Find where the given text appears and provide that cell's center as [X, Y] coordinate. 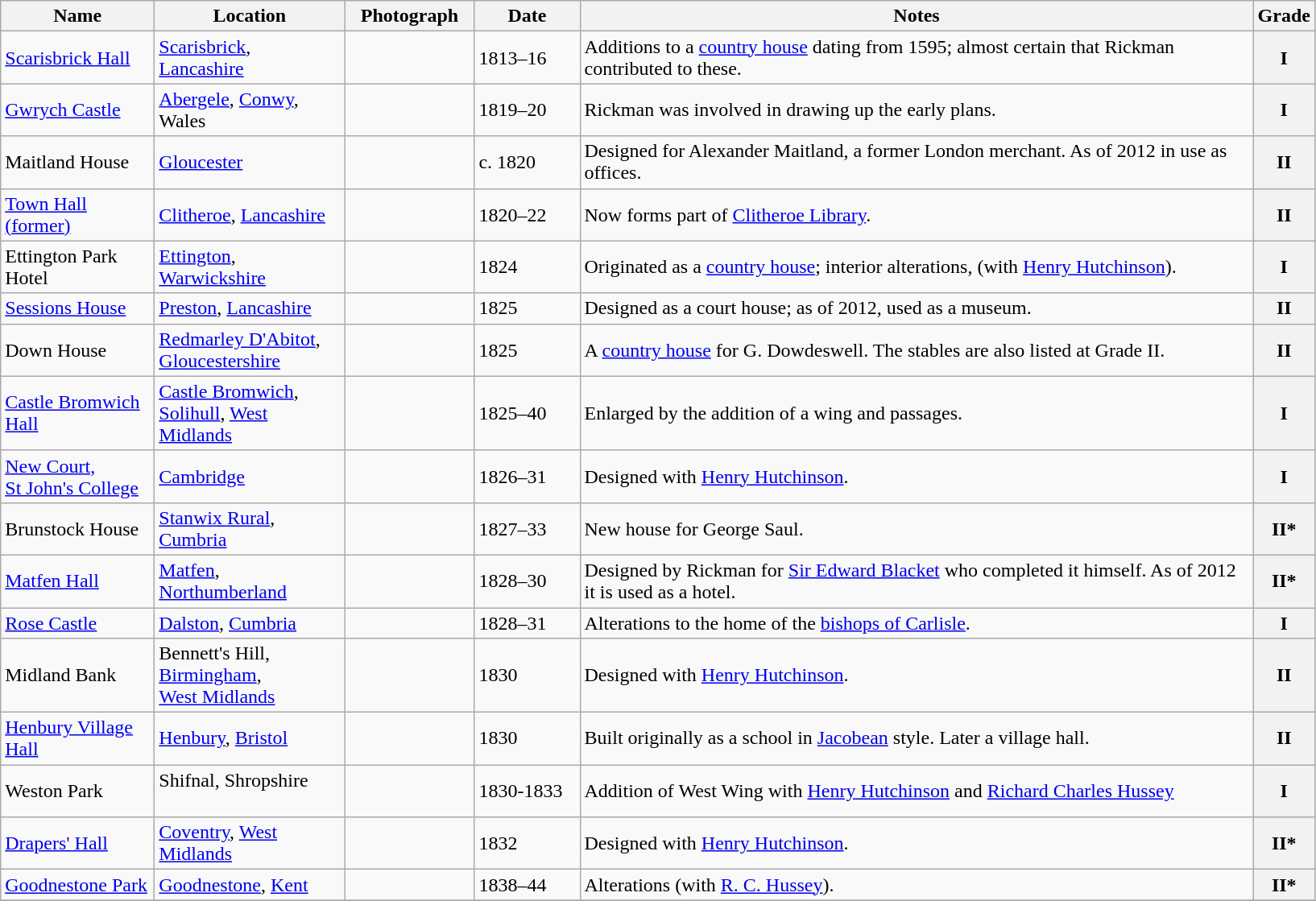
Henbury, Bristol [250, 739]
1828–30 [527, 581]
1832 [527, 844]
1838–44 [527, 885]
Location [250, 16]
Gwrych Castle [77, 110]
Shifnal, Shropshire [250, 791]
1827–33 [527, 528]
Stanwix Rural, Cumbria [250, 528]
Designed for Alexander Maitland, a former London merchant. As of 2012 in use as offices. [917, 163]
Town Hall (former) [77, 214]
Ettington Park Hotel [77, 267]
Designed as a court house; as of 2012, used as a museum. [917, 308]
Down House [77, 349]
Brunstock House [77, 528]
Henbury Village Hall [77, 739]
Maitland House [77, 163]
Alterations to the home of the bishops of Carlisle. [917, 622]
Cambridge [250, 477]
1813–16 [527, 58]
Sessions House [77, 308]
Addition of West Wing with Henry Hutchinson and Richard Charles Hussey [917, 791]
Date [527, 16]
Ettington, Warwickshire [250, 267]
c. 1820 [527, 163]
Scarisbrick Hall [77, 58]
1820–22 [527, 214]
Clitheroe, Lancashire [250, 214]
Dalston, Cumbria [250, 622]
Matfen Hall [77, 581]
Notes [917, 16]
Coventry, West Midlands [250, 844]
Alterations (with R. C. Hussey). [917, 885]
A country house for G. Dowdeswell. The stables are also listed at Grade II. [917, 349]
Matfen, Northumberland [250, 581]
Redmarley D'Abitot, Gloucestershire [250, 349]
1830-1833 [527, 791]
1826–31 [527, 477]
New Court,St John's College [77, 477]
Weston Park [77, 791]
Castle Bromwich, Solihull, West Midlands [250, 413]
Built originally as a school in Jacobean style. Later a village hall. [917, 739]
Designed by Rickman for Sir Edward Blacket who completed it himself. As of 2012 it is used as a hotel. [917, 581]
Goodnestone Park [77, 885]
Scarisbrick, Lancashire [250, 58]
Bennett's Hill, Birmingham,West Midlands [250, 676]
Abergele, Conwy, Wales [250, 110]
Name [77, 16]
Preston, Lancashire [250, 308]
1828–31 [527, 622]
Gloucester [250, 163]
1819–20 [527, 110]
Midland Bank [77, 676]
Originated as a country house; interior alterations, (with Henry Hutchinson). [917, 267]
Rickman was involved in drawing up the early plans. [917, 110]
1824 [527, 267]
Drapers' Hall [77, 844]
New house for George Saul. [917, 528]
Castle Bromwich Hall [77, 413]
Additions to a country house dating from 1595; almost certain that Rickman contributed to these. [917, 58]
Now forms part of Clitheroe Library. [917, 214]
Rose Castle [77, 622]
Enlarged by the addition of a wing and passages. [917, 413]
1825–40 [527, 413]
Goodnestone, Kent [250, 885]
Photograph [409, 16]
Grade [1284, 16]
